Search for the cell housing the specified text and yield its [X, Y] center coordinate. 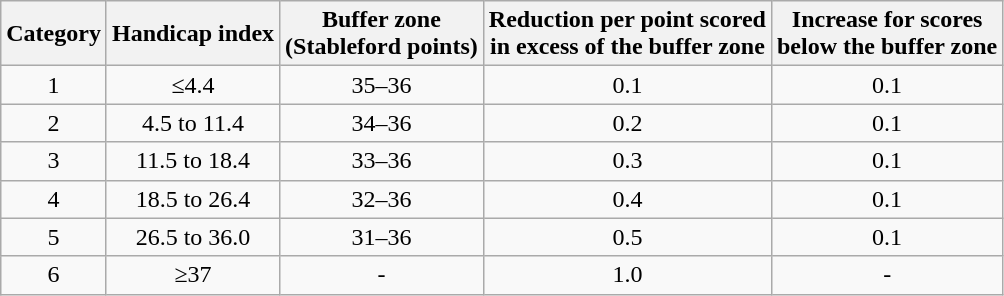
35–36 [382, 85]
0.5 [627, 237]
1.0 [627, 275]
33–36 [382, 161]
Handicap index [192, 34]
2 [54, 123]
26.5 to 36.0 [192, 237]
4 [54, 199]
6 [54, 275]
1 [54, 85]
34–36 [382, 123]
3 [54, 161]
0.4 [627, 199]
31–36 [382, 237]
4.5 to 11.4 [192, 123]
Buffer zone(Stableford points) [382, 34]
0.2 [627, 123]
Increase for scoresbelow the buffer zone [886, 34]
Category [54, 34]
5 [54, 237]
Reduction per point scoredin excess of the buffer zone [627, 34]
18.5 to 26.4 [192, 199]
≤4.4 [192, 85]
0.3 [627, 161]
≥37 [192, 275]
32–36 [382, 199]
11.5 to 18.4 [192, 161]
